From the cell containing the given text, extract its center point as [x, y] coordinate. 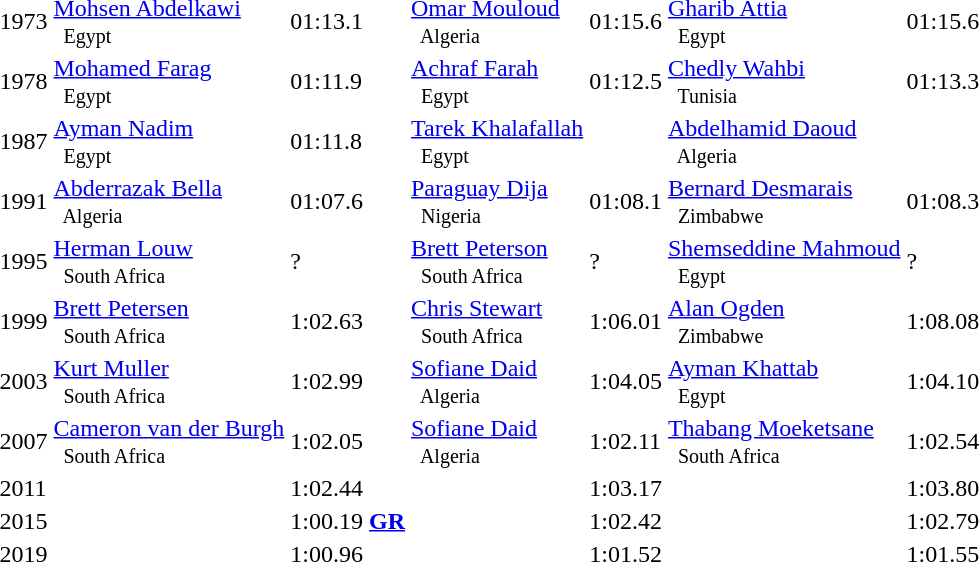
01:12.5 [626, 82]
Chedly Wahbi Tunisia [784, 82]
1:02.63 [348, 322]
Alan Ogden Zimbabwe [784, 322]
Thabang Moeketsane South Africa [784, 442]
1:04.05 [626, 382]
Mohamed Farag Egypt [169, 82]
01:08.1 [626, 202]
1:06.01 [626, 322]
Tarek Khalafallah Egypt [498, 142]
1:03.17 [626, 488]
Abdelhamid Daoud Algeria [784, 142]
1:00.19 GR [348, 521]
Abderrazak Bella Algeria [169, 202]
Paraguay Dija Nigeria [498, 202]
01:07.6 [348, 202]
Brett Petersen South Africa [169, 322]
1:02.44 [348, 488]
Ayman Khattab Egypt [784, 382]
1:02.11 [626, 442]
01:11.9 [348, 82]
Brett Peterson South Africa [498, 262]
1:02.99 [348, 382]
01:11.8 [348, 142]
Herman Louw South Africa [169, 262]
Achraf Farah Egypt [498, 82]
Bernard Desmarais Zimbabwe [784, 202]
1:02.42 [626, 521]
Shemseddine Mahmoud Egypt [784, 262]
1:02.05 [348, 442]
Cameron van der Burgh South Africa [169, 442]
Chris Stewart South Africa [498, 322]
Ayman Nadim Egypt [169, 142]
Kurt Muller South Africa [169, 382]
